Capture the cell that displays the provided text and extract its [x, y] central coordinate. 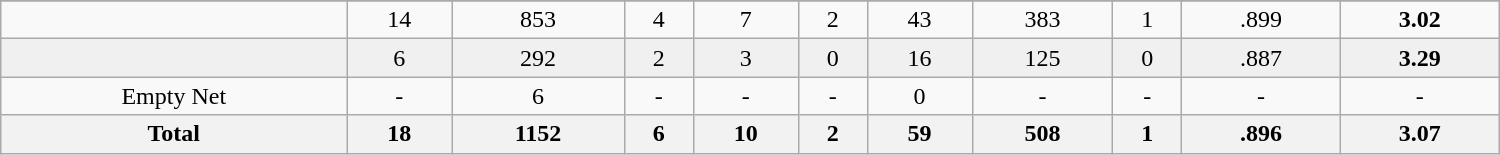
10 [746, 134]
18 [400, 134]
Total [174, 134]
43 [920, 20]
3.07 [1420, 134]
3 [746, 58]
383 [1042, 20]
3.29 [1420, 58]
.896 [1262, 134]
853 [538, 20]
.887 [1262, 58]
4 [658, 20]
.899 [1262, 20]
Empty Net [174, 96]
125 [1042, 58]
3.02 [1420, 20]
7 [746, 20]
292 [538, 58]
508 [1042, 134]
16 [920, 58]
1152 [538, 134]
59 [920, 134]
14 [400, 20]
